Determine the (x, y) coordinate at the center of the cell enclosing the given text.  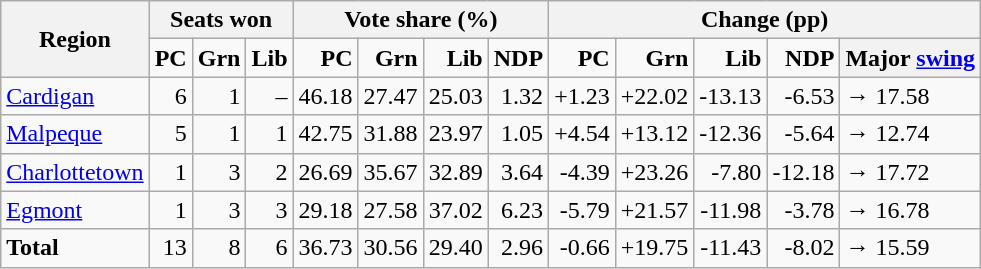
→ 16.78 (910, 210)
-0.66 (582, 248)
32.89 (456, 172)
-13.13 (730, 96)
36.73 (326, 248)
3.64 (518, 172)
Malpeque (75, 134)
→ 17.58 (910, 96)
-7.80 (730, 172)
-4.39 (582, 172)
+4.54 (582, 134)
23.97 (456, 134)
2.96 (518, 248)
Region (75, 39)
2 (270, 172)
13 (170, 248)
Change (pp) (765, 20)
Cardigan (75, 96)
→ 17.72 (910, 172)
29.40 (456, 248)
Egmont (75, 210)
-5.79 (582, 210)
+1.23 (582, 96)
35.67 (390, 172)
26.69 (326, 172)
+22.02 (654, 96)
-11.98 (730, 210)
-3.78 (804, 210)
+23.26 (654, 172)
-12.36 (730, 134)
5 (170, 134)
46.18 (326, 96)
+13.12 (654, 134)
27.58 (390, 210)
1.32 (518, 96)
25.03 (456, 96)
→ 12.74 (910, 134)
6.23 (518, 210)
Seats won (221, 20)
8 (219, 248)
1.05 (518, 134)
-11.43 (730, 248)
Total (75, 248)
+19.75 (654, 248)
29.18 (326, 210)
-6.53 (804, 96)
42.75 (326, 134)
-12.18 (804, 172)
Charlottetown (75, 172)
27.47 (390, 96)
→ 15.59 (910, 248)
37.02 (456, 210)
-5.64 (804, 134)
– (270, 96)
Major swing (910, 58)
+21.57 (654, 210)
-8.02 (804, 248)
31.88 (390, 134)
Vote share (%) (421, 20)
30.56 (390, 248)
